Return the (X, Y) coordinate for the center point of the cell that contains the specified text.  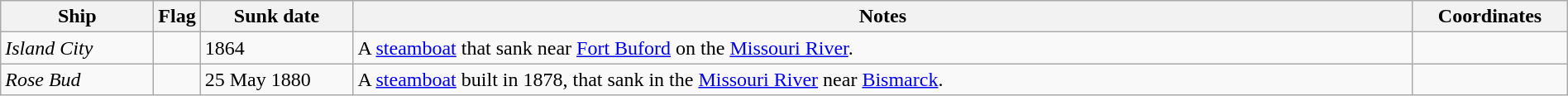
Sunk date (276, 17)
Coordinates (1490, 17)
Rose Bud (78, 79)
Notes (883, 17)
1864 (276, 48)
25 May 1880 (276, 79)
A steamboat that sank near Fort Buford on the Missouri River. (883, 48)
Ship (78, 17)
A steamboat built in 1878, that sank in the Missouri River near Bismarck. (883, 79)
Flag (177, 17)
Island City (78, 48)
